Search for the cell housing the specified text and yield its (x, y) center coordinate. 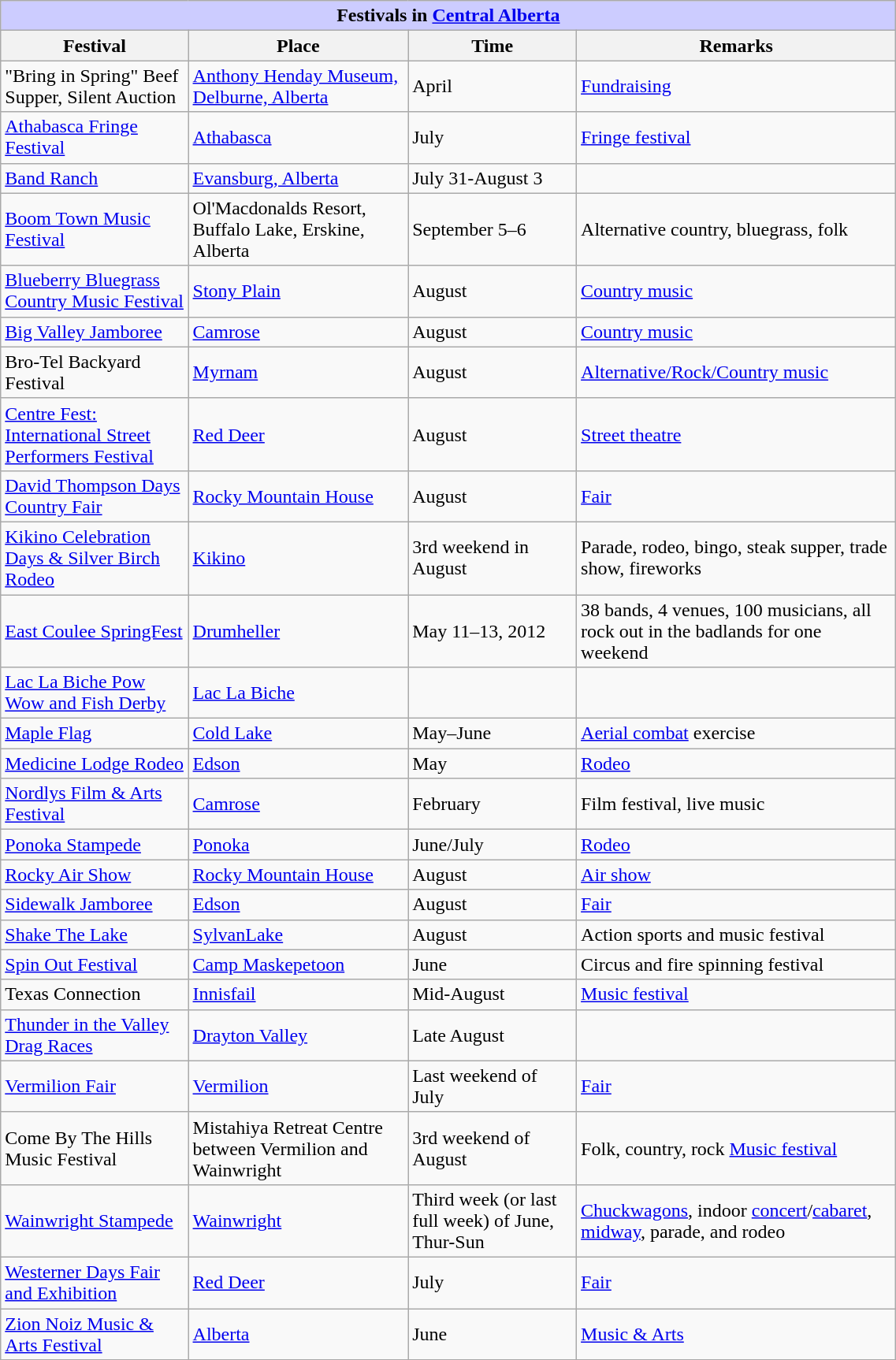
Mistahiya Retreat Centre between Vermilion and Wainwright (298, 1148)
East Coulee SpringFest (95, 630)
Time (493, 46)
Thunder in the Valley Drag Races (95, 1035)
Action sports and music festival (736, 935)
3rd weekend of August (493, 1148)
May–June (493, 734)
Athabasca Fringe Festival (95, 137)
Lac La Biche (298, 693)
Vermilion (298, 1086)
Alberta (298, 1333)
Chuckwagons, indoor concert/cabaret, midway, parade, and rodeo (736, 1221)
Wainwright (298, 1221)
Fringe festival (736, 137)
Remarks (736, 46)
Innisfail (298, 994)
Rocky Air Show (95, 875)
Alternative/Rock/Country music (736, 372)
Drumheller (298, 630)
Place (298, 46)
February (493, 804)
Big Valley Jamboree (95, 332)
SylvanLake (298, 935)
Music & Arts (736, 1333)
Folk, country, rock Music festival (736, 1148)
Film festival, live music (736, 804)
April (493, 87)
Sidewalk Jamboree (95, 905)
Anthony Henday Museum, Delburne, Alberta (298, 87)
Spin Out Festival (95, 964)
Blueberry Bluegrass Country Music Festival (95, 292)
June/July (493, 845)
David Thompson Days Country Fair (95, 496)
Street theatre (736, 434)
3rd weekend in August (493, 558)
Parade, rodeo, bingo, steak supper, trade show, fireworks (736, 558)
Drayton Valley (298, 1035)
Evansburg, Alberta (298, 178)
Centre Fest: International Street Performers Festival (95, 434)
Vermilion Fair (95, 1086)
Myrnam (298, 372)
Texas Connection (95, 994)
September 5–6 (493, 229)
Kikino (298, 558)
Wainwright Stampede (95, 1221)
Shake The Lake (95, 935)
Bro-Tel Backyard Festival (95, 372)
Alternative country, bluegrass, folk (736, 229)
Music festival (736, 994)
Band Ranch (95, 178)
May 11–13, 2012 (493, 630)
Late August (493, 1035)
38 bands, 4 venues, 100 musicians, all rock out in the badlands for one weekend (736, 630)
Zion Noiz Music & Arts Festival (95, 1333)
"Bring in Spring" Beef Supper, Silent Auction (95, 87)
Stony Plain (298, 292)
Circus and fire spinning festival (736, 964)
Come By The Hills Music Festival (95, 1148)
Maple Flag (95, 734)
Last weekend of July (493, 1086)
Athabasca (298, 137)
Lac La Biche Pow Wow and Fish Derby (95, 693)
Cold Lake (298, 734)
Mid-August (493, 994)
May (493, 764)
Aerial combat exercise (736, 734)
Ponoka Stampede (95, 845)
Air show (736, 875)
Westerner Days Fair and Exhibition (95, 1283)
Camp Maskepetoon (298, 964)
Ponoka (298, 845)
Festivals in Central Alberta (448, 16)
Festival (95, 46)
Kikino Celebration Days & Silver Birch Rodeo (95, 558)
Medicine Lodge Rodeo (95, 764)
July 31-August 3 (493, 178)
Nordlys Film & Arts Festival (95, 804)
Third week (or last full week) of June, Thur-Sun (493, 1221)
Fundraising (736, 87)
Ol'Macdonalds Resort, Buffalo Lake, Erskine, Alberta (298, 229)
Boom Town Music Festival (95, 229)
